Pinpoint the cell where the given text exists, returning its (X, Y) midpoint coordinate. 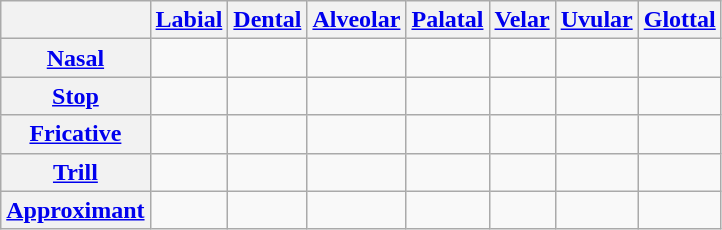
Approximant (76, 210)
Dental (268, 20)
Stop (76, 96)
Uvular (596, 20)
Trill (76, 172)
Fricative (76, 134)
Velar (522, 20)
Alveolar (356, 20)
Nasal (76, 58)
Palatal (448, 20)
Glottal (680, 20)
Labial (189, 20)
